For the text-containing cell, return its midpoint in (x, y) coordinate format. 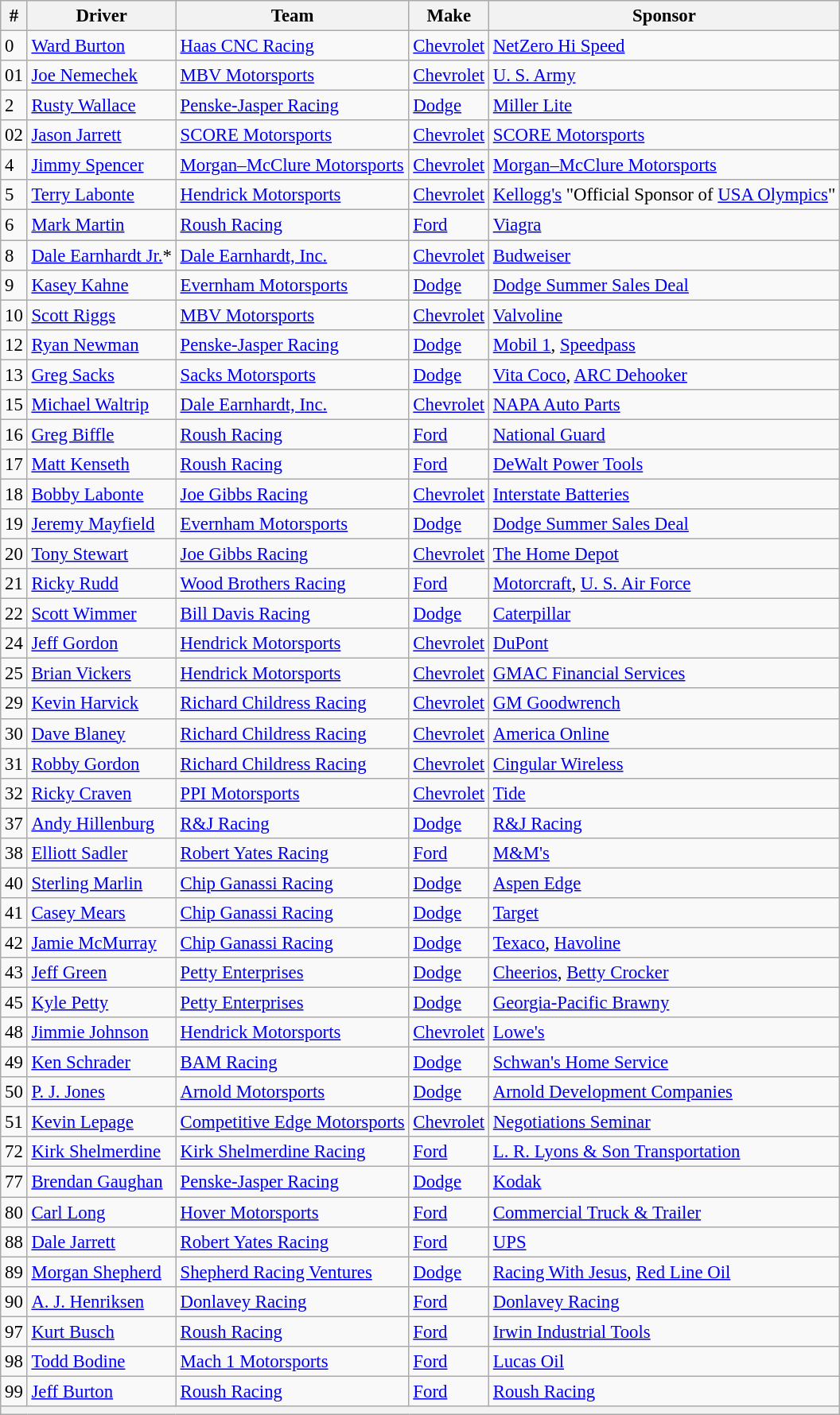
21 (14, 584)
Lucas Oil (663, 1362)
Jeff Green (102, 973)
Kirk Shelmerdine (102, 1153)
98 (14, 1362)
Hover Motorsports (293, 1212)
Todd Bodine (102, 1362)
02 (14, 135)
Texaco, Havoline (663, 943)
24 (14, 643)
Kurt Busch (102, 1331)
Sacks Motorsports (293, 375)
Driver (102, 16)
Brendan Gaughan (102, 1182)
Jeff Gordon (102, 643)
NAPA Auto Parts (663, 405)
Robby Gordon (102, 764)
Miller Lite (663, 106)
Mach 1 Motorsports (293, 1362)
22 (14, 614)
48 (14, 1032)
90 (14, 1301)
Kirk Shelmerdine Racing (293, 1153)
Haas CNC Racing (293, 46)
Sponsor (663, 16)
Elliott Sadler (102, 853)
5 (14, 195)
15 (14, 405)
Andy Hillenburg (102, 823)
97 (14, 1331)
GM Goodwrench (663, 704)
Casey Mears (102, 913)
National Guard (663, 434)
37 (14, 823)
Shepherd Racing Ventures (293, 1272)
Wood Brothers Racing (293, 584)
13 (14, 375)
10 (14, 315)
32 (14, 793)
BAM Racing (293, 1063)
99 (14, 1391)
Mobil 1, Speedpass (663, 344)
Kasey Kahne (102, 285)
Competitive Edge Motorsports (293, 1122)
Tide (663, 793)
88 (14, 1242)
Greg Biffle (102, 434)
L. R. Lyons & Son Transportation (663, 1153)
Caterpillar (663, 614)
01 (14, 76)
8 (14, 255)
Bobby Labonte (102, 494)
Cingular Wireless (663, 764)
Team (293, 16)
Viagra (663, 225)
45 (14, 1003)
Racing With Jesus, Red Line Oil (663, 1272)
Jimmy Spencer (102, 165)
# (14, 16)
Jason Jarrett (102, 135)
Jeremy Mayfield (102, 524)
18 (14, 494)
Carl Long (102, 1212)
Arnold Motorsports (293, 1092)
Schwan's Home Service (663, 1063)
38 (14, 853)
Kyle Petty (102, 1003)
P. J. Jones (102, 1092)
DuPont (663, 643)
Aspen Edge (663, 883)
Mark Martin (102, 225)
Georgia-Pacific Brawny (663, 1003)
Kodak (663, 1182)
Ricky Craven (102, 793)
DeWalt Power Tools (663, 465)
43 (14, 973)
80 (14, 1212)
UPS (663, 1242)
Ryan Newman (102, 344)
40 (14, 883)
Dave Blaney (102, 733)
Jamie McMurray (102, 943)
M&M's (663, 853)
72 (14, 1153)
The Home Depot (663, 554)
Kevin Lepage (102, 1122)
NetZero Hi Speed (663, 46)
Target (663, 913)
51 (14, 1122)
29 (14, 704)
12 (14, 344)
Lowe's (663, 1032)
Sterling Marlin (102, 883)
41 (14, 913)
A. J. Henriksen (102, 1301)
Ricky Rudd (102, 584)
Scott Wimmer (102, 614)
Commercial Truck & Trailer (663, 1212)
17 (14, 465)
Jeff Burton (102, 1391)
19 (14, 524)
Dale Jarrett (102, 1242)
77 (14, 1182)
Kevin Harvick (102, 704)
Michael Waltrip (102, 405)
Cheerios, Betty Crocker (663, 973)
Dale Earnhardt Jr.* (102, 255)
Brian Vickers (102, 674)
50 (14, 1092)
Vita Coco, ARC Dehooker (663, 375)
Kellogg's "Official Sponsor of USA Olympics" (663, 195)
30 (14, 733)
Ward Burton (102, 46)
Ken Schrader (102, 1063)
Matt Kenseth (102, 465)
4 (14, 165)
Motorcraft, U. S. Air Force (663, 584)
Valvoline (663, 315)
20 (14, 554)
31 (14, 764)
Arnold Development Companies (663, 1092)
0 (14, 46)
Scott Riggs (102, 315)
9 (14, 285)
Greg Sacks (102, 375)
America Online (663, 733)
6 (14, 225)
U. S. Army (663, 76)
2 (14, 106)
16 (14, 434)
Morgan Shepherd (102, 1272)
42 (14, 943)
PPI Motorsports (293, 793)
Tony Stewart (102, 554)
Jimmie Johnson (102, 1032)
Interstate Batteries (663, 494)
Bill Davis Racing (293, 614)
49 (14, 1063)
Negotiations Seminar (663, 1122)
Make (449, 16)
GMAC Financial Services (663, 674)
Terry Labonte (102, 195)
Irwin Industrial Tools (663, 1331)
Joe Nemechek (102, 76)
25 (14, 674)
89 (14, 1272)
Budweiser (663, 255)
Rusty Wallace (102, 106)
